Capture the cell that displays the provided text and extract its [X, Y] central coordinate. 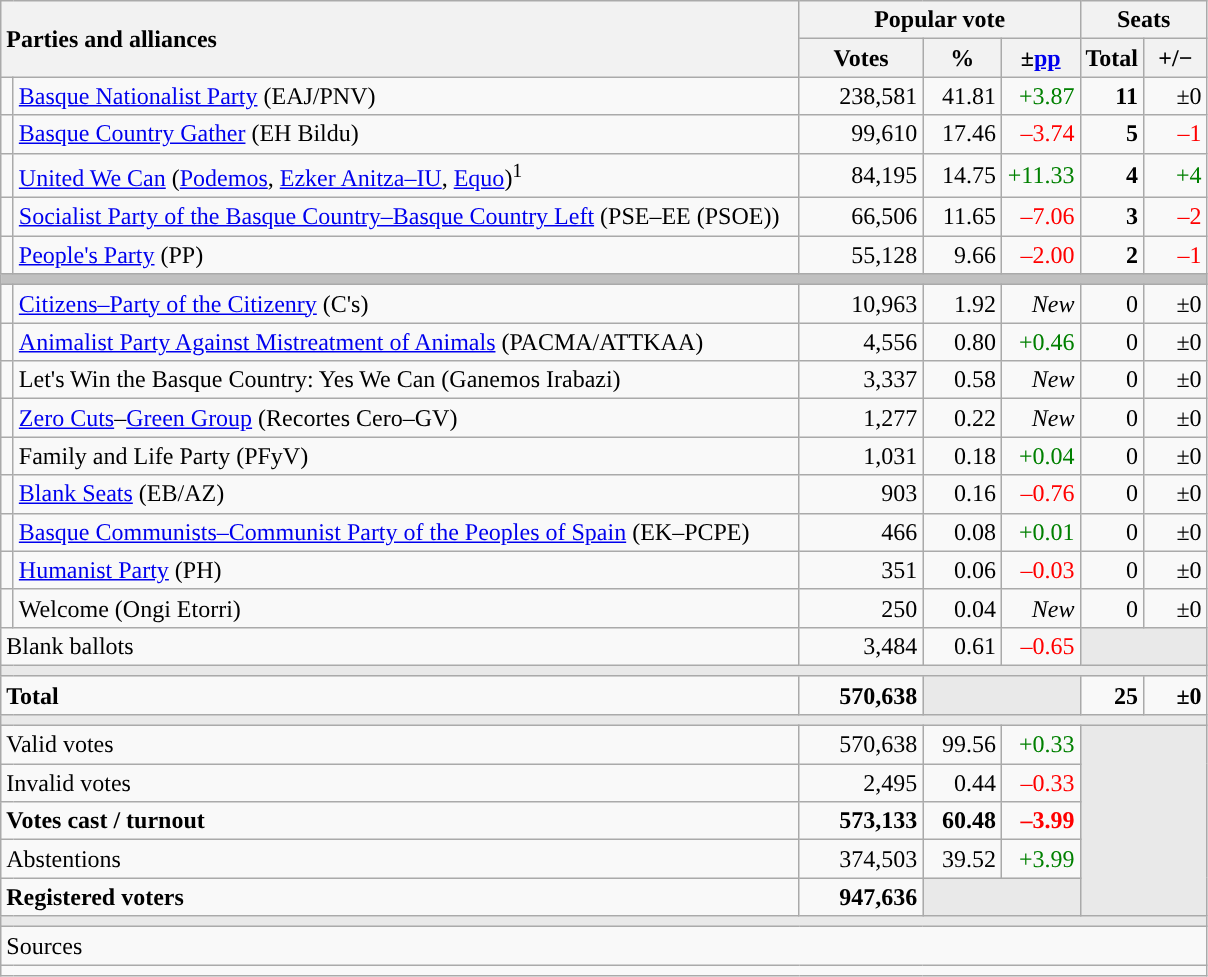
Votes [861, 58]
374,503 [861, 859]
+0.33 [1040, 745]
–3.74 [1040, 134]
Blank Seats (EB/AZ) [406, 494]
0.22 [962, 418]
10,963 [861, 304]
25 [1112, 695]
0.44 [962, 783]
Let's Win the Basque Country: Yes We Can (Ganemos Irabazi) [406, 380]
–2 [1176, 217]
41.81 [962, 96]
466 [861, 532]
39.52 [962, 859]
5 [1112, 134]
Seats [1144, 20]
Parties and alliances [400, 39]
Popular vote [940, 20]
573,133 [861, 821]
Humanist Party (PH) [406, 570]
1.92 [962, 304]
903 [861, 494]
+0.04 [1040, 456]
+0.46 [1040, 342]
99,610 [861, 134]
Abstentions [400, 859]
4,556 [861, 342]
+0.01 [1040, 532]
4 [1112, 176]
Animalist Party Against Mistreatment of Animals (PACMA/ATTKAA) [406, 342]
3 [1112, 217]
0.16 [962, 494]
0.04 [962, 608]
Family and Life Party (PFyV) [406, 456]
0.08 [962, 532]
+3.87 [1040, 96]
66,506 [861, 217]
People's Party (PP) [406, 255]
Basque Communists–Communist Party of the Peoples of Spain (EK–PCPE) [406, 532]
Sources [604, 946]
238,581 [861, 96]
Citizens–Party of the Citizenry (C's) [406, 304]
55,128 [861, 255]
Zero Cuts–Green Group (Recortes Cero–GV) [406, 418]
99.56 [962, 745]
–0.03 [1040, 570]
0.18 [962, 456]
60.48 [962, 821]
0.58 [962, 380]
% [962, 58]
0.80 [962, 342]
Votes cast / turnout [400, 821]
+4 [1176, 176]
–0.76 [1040, 494]
Registered voters [400, 897]
–2.00 [1040, 255]
1,277 [861, 418]
250 [861, 608]
–0.65 [1040, 646]
947,636 [861, 897]
0.06 [962, 570]
1,031 [861, 456]
2 [1112, 255]
11 [1112, 96]
17.46 [962, 134]
Valid votes [400, 745]
3,484 [861, 646]
+/− [1176, 58]
3,337 [861, 380]
9.66 [962, 255]
–0.33 [1040, 783]
+3.99 [1040, 859]
United We Can (Podemos, Ezker Anitza–IU, Equo)1 [406, 176]
Basque Country Gather (EH Bildu) [406, 134]
Blank ballots [400, 646]
2,495 [861, 783]
11.65 [962, 217]
Socialist Party of the Basque Country–Basque Country Left (PSE–EE (PSOE)) [406, 217]
Welcome (Ongi Etorri) [406, 608]
±pp [1040, 58]
Invalid votes [400, 783]
+11.33 [1040, 176]
–3.99 [1040, 821]
0.61 [962, 646]
351 [861, 570]
–7.06 [1040, 217]
Basque Nationalist Party (EAJ/PNV) [406, 96]
14.75 [962, 176]
84,195 [861, 176]
